Extract the (x, y) coordinate from the center of the cell holding the provided text.  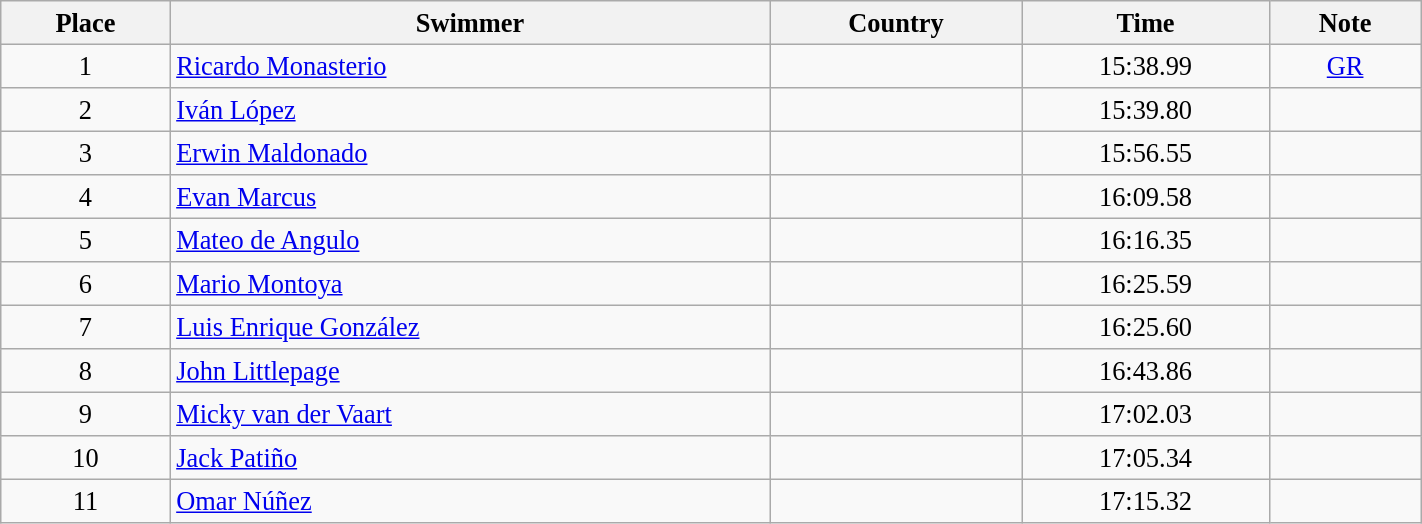
Omar Núñez (470, 501)
3 (86, 153)
15:56.55 (1146, 153)
Mario Montoya (470, 284)
Iván López (470, 109)
16:25.59 (1146, 284)
17:05.34 (1146, 458)
4 (86, 197)
17:02.03 (1146, 414)
7 (86, 327)
8 (86, 371)
2 (86, 109)
GR (1345, 66)
Mateo de Angulo (470, 240)
15:39.80 (1146, 109)
Country (896, 22)
Ricardo Monasterio (470, 66)
Time (1146, 22)
5 (86, 240)
Jack Patiño (470, 458)
11 (86, 501)
Micky van der Vaart (470, 414)
Erwin Maldonado (470, 153)
16:25.60 (1146, 327)
John Littlepage (470, 371)
1 (86, 66)
Note (1345, 22)
Luis Enrique González (470, 327)
16:09.58 (1146, 197)
17:15.32 (1146, 501)
9 (86, 414)
16:16.35 (1146, 240)
Evan Marcus (470, 197)
Swimmer (470, 22)
10 (86, 458)
15:38.99 (1146, 66)
Place (86, 22)
16:43.86 (1146, 371)
6 (86, 284)
